Capture the cell that displays the provided text and extract its (x, y) central coordinate. 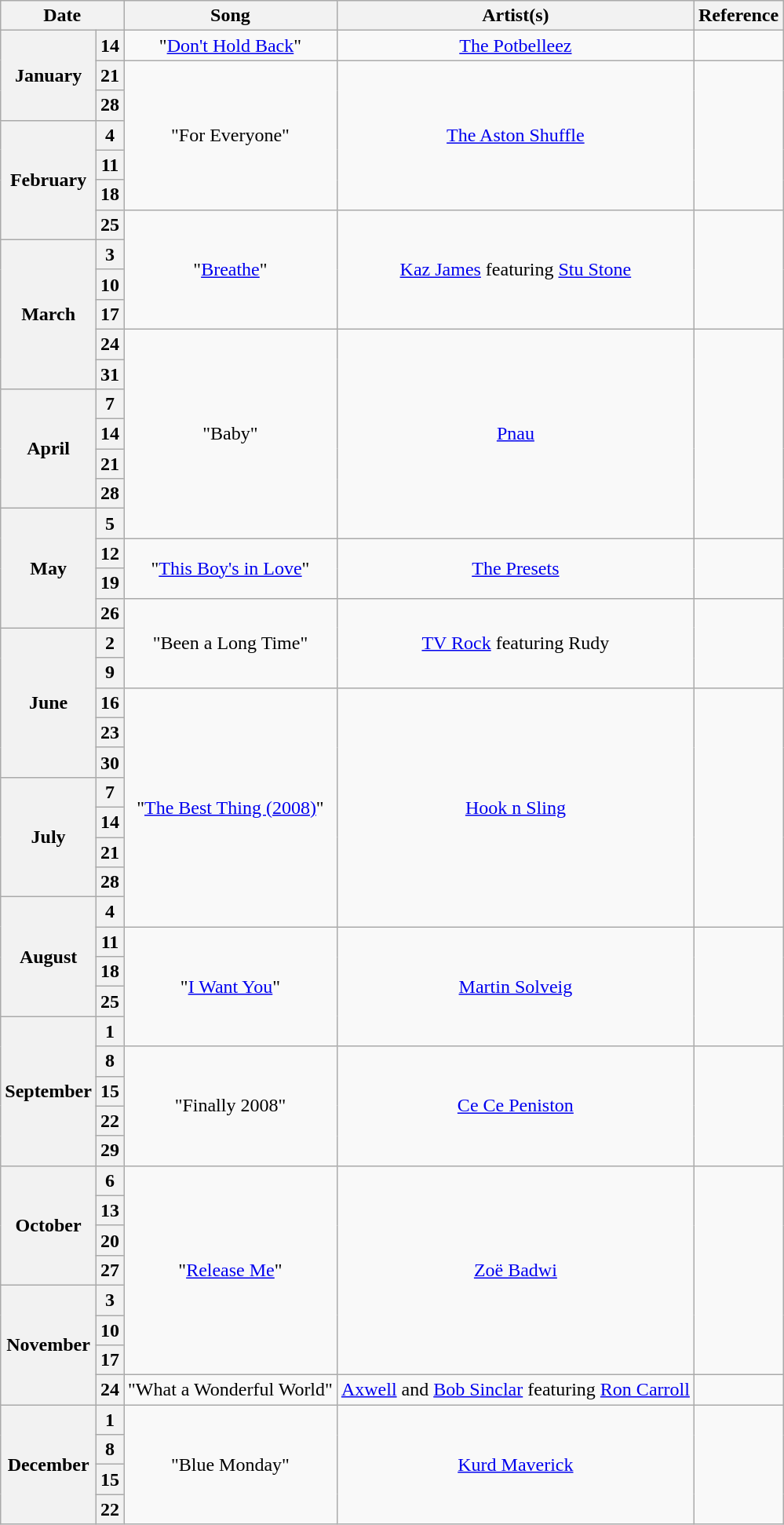
May (49, 568)
"Been a Long Time" (231, 643)
29 (110, 1151)
September (49, 1091)
February (49, 180)
30 (110, 762)
5 (110, 524)
April (49, 449)
Zoë Badwi (515, 1270)
13 (110, 1210)
"Release Me" (231, 1270)
"Breathe" (231, 269)
Kaz James featuring Stu Stone (515, 269)
19 (110, 583)
Kurd Maverick (515, 1465)
The Potbelleez (515, 46)
31 (110, 374)
Song (231, 16)
16 (110, 702)
"What a Wonderful World" (231, 1390)
"The Best Thing (2008)" (231, 807)
The Presets (515, 568)
December (49, 1465)
"For Everyone" (231, 135)
23 (110, 732)
"I Want You" (231, 987)
November (49, 1344)
January (49, 75)
Artist(s) (515, 16)
"This Boy's in Love" (231, 568)
June (49, 702)
"Finally 2008" (231, 1106)
Pnau (515, 433)
6 (110, 1180)
Ce Ce Peniston (515, 1106)
Reference (738, 16)
TV Rock featuring Rudy (515, 643)
12 (110, 553)
2 (110, 643)
"Baby" (231, 433)
9 (110, 673)
July (49, 837)
Martin Solveig (515, 987)
Axwell and Bob Sinclar featuring Ron Carroll (515, 1390)
"Blue Monday" (231, 1465)
26 (110, 613)
August (49, 957)
27 (110, 1270)
The Aston Shuffle (515, 135)
October (49, 1225)
20 (110, 1240)
"Don't Hold Back" (231, 46)
Date (63, 16)
Hook n Sling (515, 807)
March (49, 314)
